Detect which cell encompasses the target text, then output its [x, y] center coordinate. 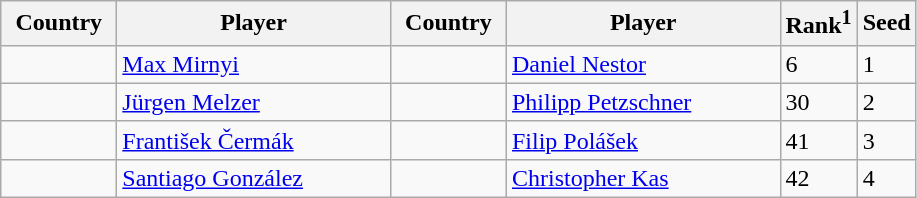
Seed [886, 24]
6 [818, 64]
42 [818, 178]
1 [886, 64]
Philipp Petzschner [643, 102]
2 [886, 102]
Jürgen Melzer [254, 102]
41 [818, 140]
4 [886, 178]
František Čermák [254, 140]
Daniel Nestor [643, 64]
3 [886, 140]
Santiago González [254, 178]
30 [818, 102]
Filip Polášek [643, 140]
Christopher Kas [643, 178]
Rank1 [818, 24]
Max Mirnyi [254, 64]
